Search for the cell housing the specified text and yield its [X, Y] center coordinate. 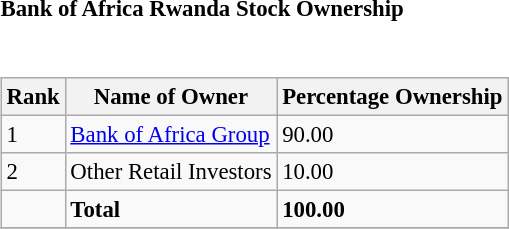
90.00 [392, 135]
Other Retail Investors [171, 172]
10.00 [392, 172]
Total [171, 210]
Rank [33, 97]
Name of Owner [171, 97]
100.00 [392, 210]
Percentage Ownership [392, 97]
1 [33, 135]
2 [33, 172]
Bank of Africa Group [171, 135]
